Provide the [x, y] coordinate of the cell's center where the given text is located.  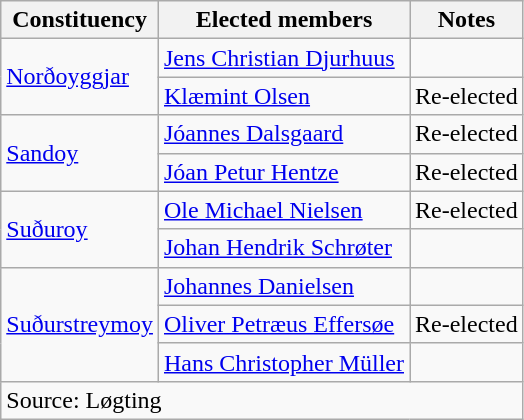
Hans Christopher Müller [284, 362]
Klæmint Olsen [284, 96]
Johan Hendrik Schrøter [284, 248]
Johannes Danielsen [284, 286]
Norðoyggjar [80, 77]
Suðurstreymoy [80, 324]
Source: Løgting [262, 400]
Elected members [284, 20]
Jóannes Dalsgaard [284, 134]
Jóan Petur Hentze [284, 172]
Sandoy [80, 153]
Constituency [80, 20]
Suðuroy [80, 229]
Notes [467, 20]
Jens Christian Djurhuus [284, 58]
Ole Michael Nielsen [284, 210]
Oliver Petræus Effersøe [284, 324]
